Return the (x, y) coordinate for the center point of the cell that contains the specified text.  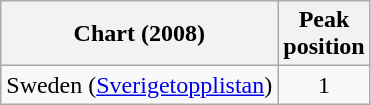
Chart (2008) (140, 34)
Sweden (Sverigetopplistan) (140, 85)
Peakposition (324, 34)
1 (324, 85)
